Determine the (X, Y) coordinate at the center of the cell enclosing the given text.  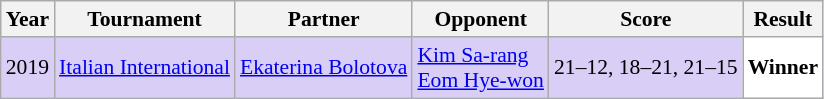
Partner (324, 19)
Ekaterina Bolotova (324, 68)
Score (646, 19)
Italian International (144, 68)
21–12, 18–21, 21–15 (646, 68)
Year (28, 19)
Kim Sa-rang Eom Hye-won (480, 68)
Winner (784, 68)
Opponent (480, 19)
Tournament (144, 19)
2019 (28, 68)
Result (784, 19)
